Return [X, Y] of the center of cell containing provided text 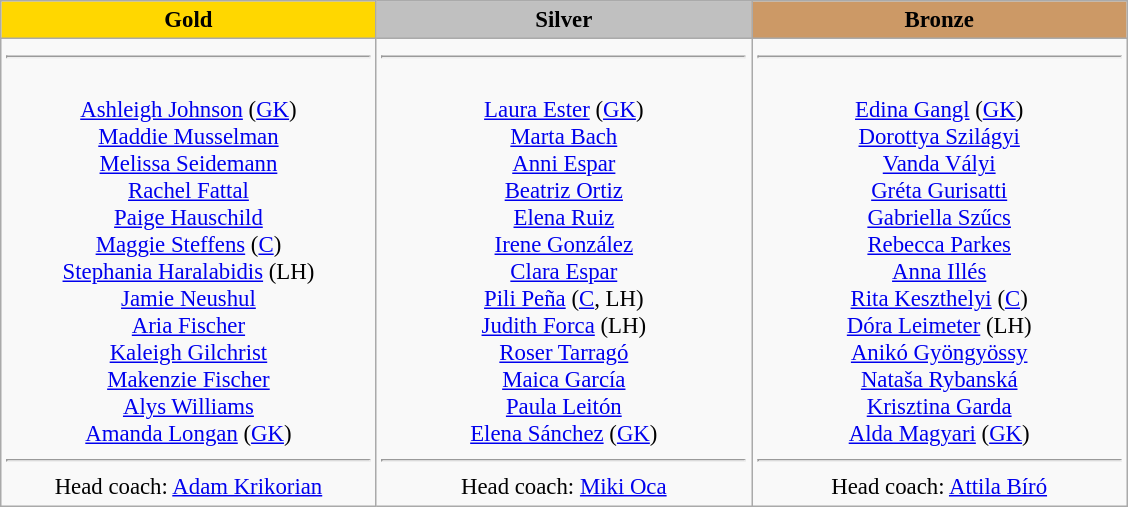
Gold [188, 20]
Silver [564, 20]
Bronze [940, 20]
